Determine the [X, Y] coordinate at the center of the cell enclosing the given text.  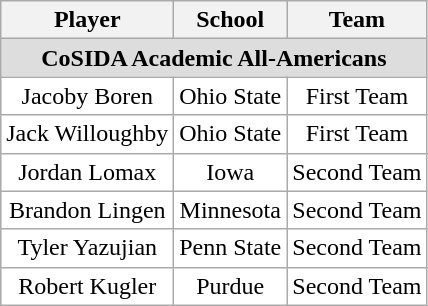
Jacoby Boren [88, 96]
Minnesota [230, 210]
Penn State [230, 248]
Tyler Yazujian [88, 248]
Team [357, 20]
School [230, 20]
Player [88, 20]
Purdue [230, 286]
Brandon Lingen [88, 210]
Robert Kugler [88, 286]
Jack Willoughby [88, 134]
CoSIDA Academic All-Americans [214, 58]
Jordan Lomax [88, 172]
Iowa [230, 172]
